Return the [x, y] coordinate for the center point of the cell that contains the specified text.  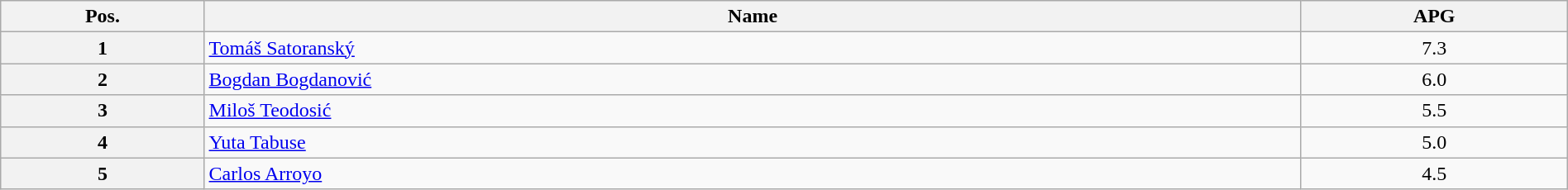
Miloš Teodosić [753, 111]
6.0 [1434, 79]
Name [753, 17]
Carlos Arroyo [753, 173]
Pos. [103, 17]
4 [103, 142]
5 [103, 173]
1 [103, 48]
5.5 [1434, 111]
APG [1434, 17]
Yuta Tabuse [753, 142]
2 [103, 79]
5.0 [1434, 142]
Tomáš Satoranský [753, 48]
7.3 [1434, 48]
4.5 [1434, 173]
Bogdan Bogdanović [753, 79]
3 [103, 111]
